Extract the (X, Y) coordinate from the center of the cell holding the provided text.  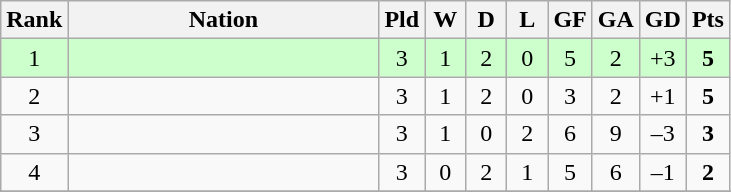
4 (34, 172)
Nation (224, 20)
GF (570, 20)
9 (616, 134)
GA (616, 20)
+1 (662, 96)
W (446, 20)
Rank (34, 20)
L (528, 20)
+3 (662, 58)
–1 (662, 172)
Pts (708, 20)
GD (662, 20)
–3 (662, 134)
D (486, 20)
Pld (402, 20)
